Scan for the cell matching the given text and deliver its (X, Y) coordinate at center. 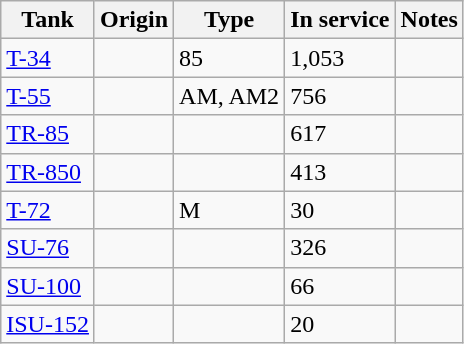
TR-85 (48, 134)
326 (340, 248)
TR-850 (48, 172)
617 (340, 134)
Type (230, 20)
1,053 (340, 58)
M (230, 210)
SU-100 (48, 286)
ISU-152 (48, 324)
Notes (429, 20)
413 (340, 172)
T-34 (48, 58)
T-55 (48, 96)
In service (340, 20)
756 (340, 96)
30 (340, 210)
Origin (134, 20)
85 (230, 58)
Tank (48, 20)
T-72 (48, 210)
SU-76 (48, 248)
66 (340, 286)
AM, AM2 (230, 96)
20 (340, 324)
